Determine the (x, y) coordinate at the center of the cell enclosing the given text.  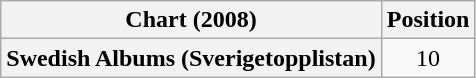
Swedish Albums (Sverigetopplistan) (191, 58)
Position (428, 20)
10 (428, 58)
Chart (2008) (191, 20)
